Provide the (x, y) coordinate of the cell's center where the given text is located.  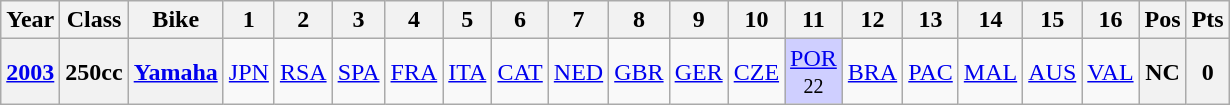
VAL (1110, 72)
4 (414, 20)
ITA (468, 72)
Pos (1162, 20)
JPN (248, 72)
NC (1162, 72)
6 (520, 20)
15 (1052, 20)
3 (358, 20)
1 (248, 20)
5 (468, 20)
16 (1110, 20)
Bike (176, 20)
PAC (931, 72)
Pts (1208, 20)
2003 (30, 72)
13 (931, 20)
Yamaha (176, 72)
BRA (872, 72)
GER (698, 72)
AUS (1052, 72)
10 (756, 20)
7 (578, 20)
Class (94, 20)
MAL (990, 72)
GBR (639, 72)
14 (990, 20)
0 (1208, 72)
Year (30, 20)
CAT (520, 72)
250cc (94, 72)
2 (303, 20)
NED (578, 72)
FRA (414, 72)
CZE (756, 72)
POR22 (814, 72)
12 (872, 20)
SPA (358, 72)
11 (814, 20)
9 (698, 20)
8 (639, 20)
RSA (303, 72)
